Extract the [x, y] coordinate from the center of the cell holding the provided text.  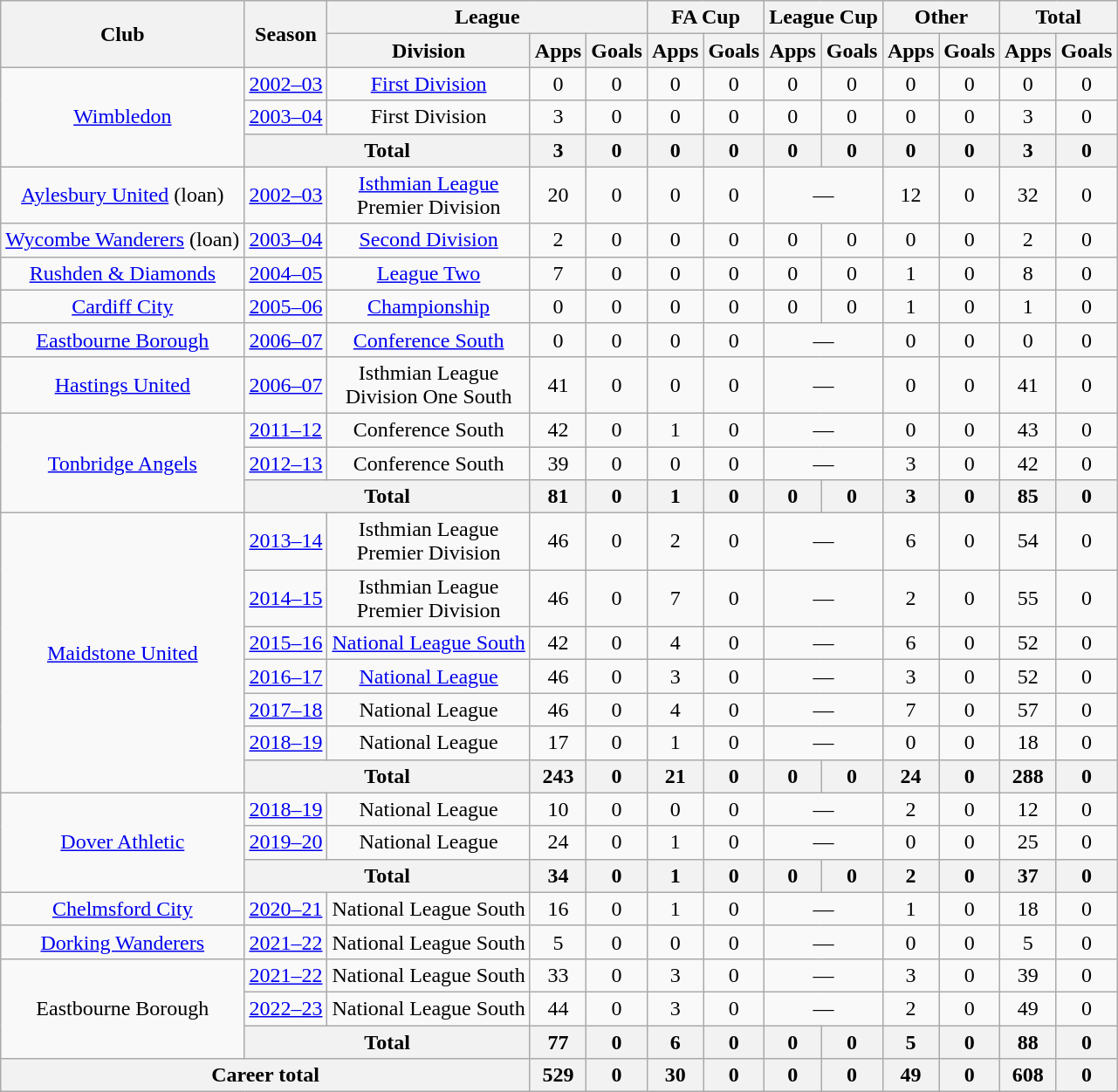
Maidstone United [122, 653]
League Cup [824, 17]
21 [675, 776]
Championship [429, 306]
25 [1028, 842]
37 [1028, 876]
16 [558, 909]
10 [558, 809]
Dorking Wanderers [122, 942]
Career total [265, 1075]
77 [558, 1041]
43 [1028, 429]
608 [1028, 1075]
529 [558, 1075]
57 [1028, 710]
Second Division [429, 240]
81 [558, 497]
Wimbledon [122, 117]
League [487, 17]
20 [558, 196]
288 [1028, 776]
2022–23 [286, 1008]
Chelmsford City [122, 909]
2019–20 [286, 842]
44 [558, 1008]
2012–13 [286, 464]
8 [1028, 273]
Cardiff City [122, 306]
55 [1028, 599]
Hastings United [122, 384]
32 [1028, 196]
Division [429, 51]
2011–12 [286, 429]
2014–15 [286, 599]
Aylesbury United (loan) [122, 196]
33 [558, 975]
2020–21 [286, 909]
34 [558, 876]
Season [286, 34]
2004–05 [286, 273]
85 [1028, 497]
17 [558, 743]
FA Cup [705, 17]
Club [122, 34]
Rushden & Diamonds [122, 273]
30 [675, 1075]
2013–14 [286, 541]
Isthmian LeagueDivision One South [429, 384]
2016–17 [286, 676]
2017–18 [286, 710]
54 [1028, 541]
2015–16 [286, 643]
2005–06 [286, 306]
Other [941, 17]
Tonbridge Angels [122, 463]
League Two [429, 273]
243 [558, 776]
Wycombe Wanderers (loan) [122, 240]
88 [1028, 1041]
Dover Athletic [122, 842]
